Detect which cell encompasses the target text, then output its (X, Y) center coordinate. 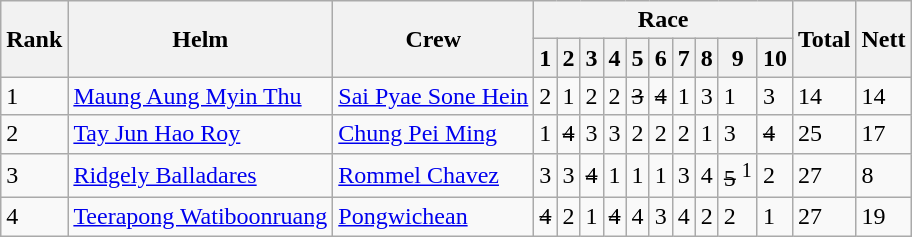
10 (774, 58)
Pongwichean (434, 217)
Sai Pyae Sone Hein (434, 96)
Rank (34, 39)
Maung Aung Myin Thu (200, 96)
7 (684, 58)
Crew (434, 39)
Helm (200, 39)
Tay Jun Hao Roy (200, 134)
17 (884, 134)
Chung Pei Ming (434, 134)
Nett (884, 39)
25 (824, 134)
5 1 (738, 176)
Ridgely Balladares (200, 176)
Teerapong Watiboonruang (200, 217)
19 (884, 217)
9 (738, 58)
5 (638, 58)
Total (824, 39)
6 (660, 58)
Race (664, 20)
Rommel Chavez (434, 176)
